Provide the [x, y] coordinate of the cell's center where the given text is located.  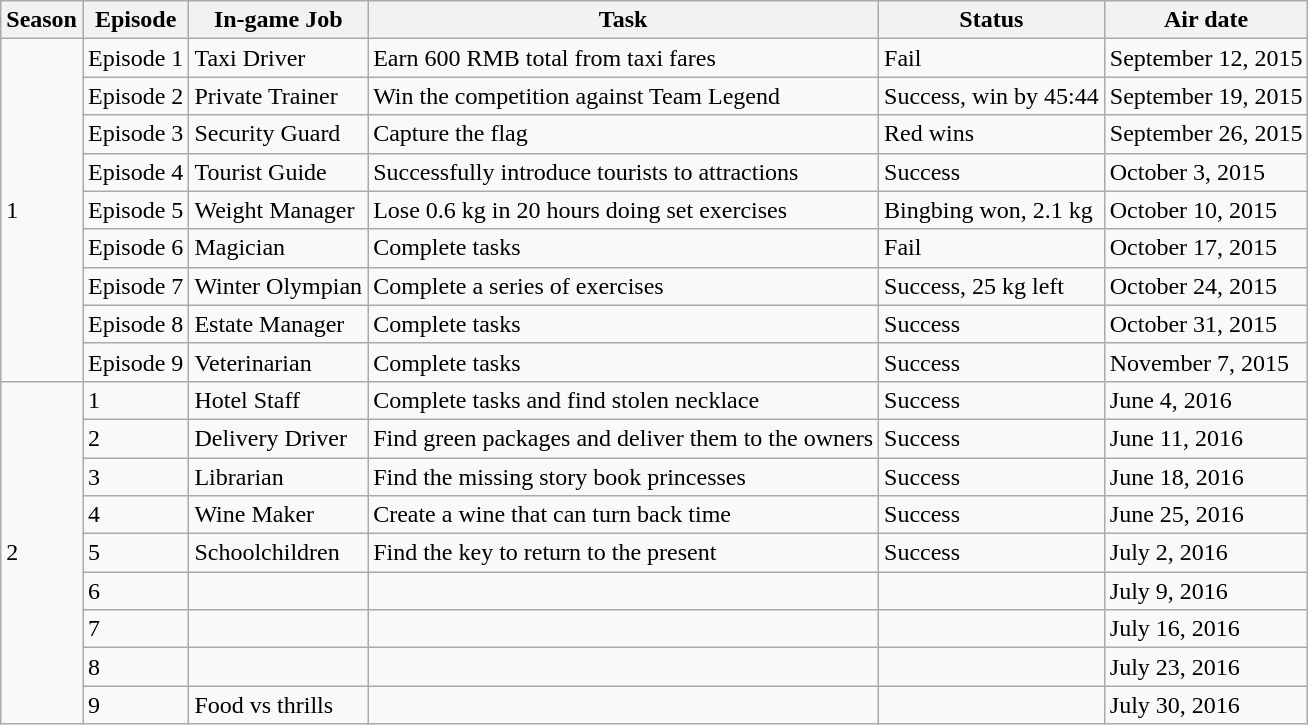
Create a wine that can turn back time [624, 515]
Task [624, 20]
Episode 1 [135, 58]
Success, win by 45:44 [992, 96]
Episode 4 [135, 172]
Status [992, 20]
Success, 25 kg left [992, 286]
Season [42, 20]
Win the competition against Team Legend [624, 96]
Complete a series of exercises [624, 286]
8 [135, 667]
Successfully introduce tourists to attractions [624, 172]
Taxi Driver [278, 58]
Food vs thrills [278, 705]
Episode 9 [135, 362]
Episode 2 [135, 96]
June 11, 2016 [1206, 438]
September 12, 2015 [1206, 58]
July 16, 2016 [1206, 629]
5 [135, 553]
Tourist Guide [278, 172]
September 19, 2015 [1206, 96]
Hotel Staff [278, 400]
Episode 7 [135, 286]
Episode [135, 20]
Episode 8 [135, 324]
October 31, 2015 [1206, 324]
Wine Maker [278, 515]
3 [135, 477]
Security Guard [278, 134]
Air date [1206, 20]
9 [135, 705]
July 2, 2016 [1206, 553]
June 25, 2016 [1206, 515]
Winter Olympian [278, 286]
Find green packages and deliver them to the owners [624, 438]
Veterinarian [278, 362]
Capture the flag [624, 134]
Delivery Driver [278, 438]
October 10, 2015 [1206, 210]
Earn 600 RMB total from taxi fares [624, 58]
Librarian [278, 477]
Bingbing won, 2.1 kg [992, 210]
Episode 6 [135, 248]
Episode 5 [135, 210]
November 7, 2015 [1206, 362]
Complete tasks and find stolen necklace [624, 400]
7 [135, 629]
6 [135, 591]
Find the missing story book princesses [624, 477]
June 4, 2016 [1206, 400]
Weight Manager [278, 210]
Lose 0.6 kg in 20 hours doing set exercises [624, 210]
Schoolchildren [278, 553]
July 9, 2016 [1206, 591]
Estate Manager [278, 324]
October 24, 2015 [1206, 286]
June 18, 2016 [1206, 477]
October 3, 2015 [1206, 172]
July 30, 2016 [1206, 705]
Episode 3 [135, 134]
Red wins [992, 134]
Magician [278, 248]
October 17, 2015 [1206, 248]
4 [135, 515]
July 23, 2016 [1206, 667]
Private Trainer [278, 96]
In-game Job [278, 20]
Find the key to return to the present [624, 553]
September 26, 2015 [1206, 134]
